Provide the [X, Y] coordinate of the cell's center where the given text is located.  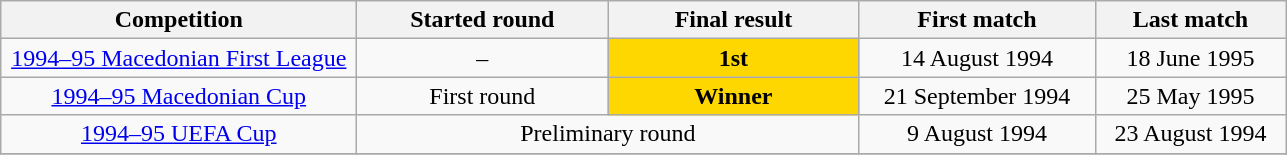
23 August 1994 [1190, 134]
21 September 1994 [977, 96]
– [482, 58]
Started round [482, 20]
Final result [734, 20]
Competition [179, 20]
First round [482, 96]
9 August 1994 [977, 134]
Preliminary round [608, 134]
First match [977, 20]
18 June 1995 [1190, 58]
Last match [1190, 20]
1994–95 Macedonian Cup [179, 96]
25 May 1995 [1190, 96]
1994–95 UEFA Cup [179, 134]
1st [734, 58]
Winner [734, 96]
14 August 1994 [977, 58]
1994–95 Macedonian First League [179, 58]
